Detect which cell encompasses the target text, then output its (X, Y) center coordinate. 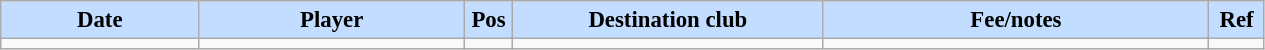
Fee/notes (1016, 20)
Ref (1237, 20)
Pos (488, 20)
Date (100, 20)
Destination club (668, 20)
Player (332, 20)
